Determine the [x, y] coordinate at the center of the cell enclosing the given text.  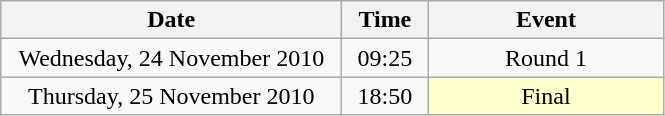
18:50 [385, 96]
Wednesday, 24 November 2010 [172, 58]
09:25 [385, 58]
Date [172, 20]
Time [385, 20]
Event [546, 20]
Round 1 [546, 58]
Final [546, 96]
Thursday, 25 November 2010 [172, 96]
